Return [x, y] of the center of cell containing provided text 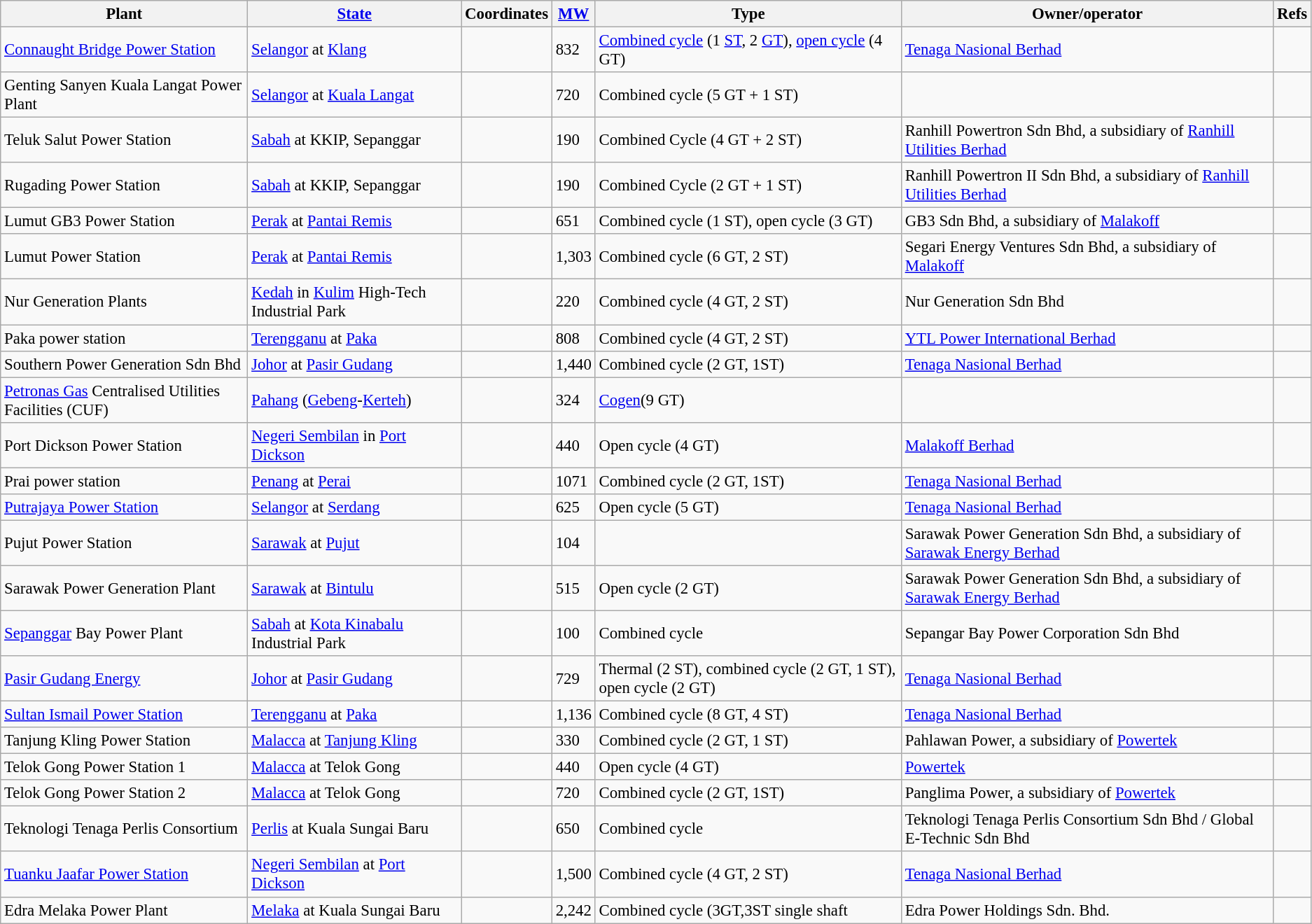
Refs [1292, 14]
Tuanku Jaafar Power Station [125, 875]
Combined cycle (1 ST, 2 GT), open cycle (4 GT) [748, 50]
Lumut Power Station [125, 256]
100 [573, 633]
Nur Generation Sdn Bhd [1087, 302]
Segari Energy Ventures Sdn Bhd, a subsidiary of Malakoff [1087, 256]
Connaught Bridge Power Station [125, 50]
Ranhill Powertron II Sdn Bhd, a subsidiary of Ranhill Utilities Berhad [1087, 185]
Sarawak at Pujut [354, 543]
Putrajaya Power Station [125, 507]
220 [573, 302]
Kedah in Kulim High-Tech Industrial Park [354, 302]
Tanjung Kling Power Station [125, 741]
Combined cycle (8 GT, 4 ST) [748, 715]
Edra Melaka Power Plant [125, 910]
Sarawak Power Generation Plant [125, 588]
Selangor at Kuala Langat [354, 95]
Open cycle (5 GT) [748, 507]
Combined cycle (5 GT + 1 ST) [748, 95]
Panglima Power, a subsidiary of Powertek [1087, 793]
State [354, 14]
Nur Generation Plants [125, 302]
Lumut GB3 Power Station [125, 221]
Negeri Sembilan at Port Dickson [354, 875]
1071 [573, 481]
Melaka at Kuala Sungai Baru [354, 910]
Plant [125, 14]
Combined cycle (2 GT, 1 ST) [748, 741]
Telok Gong Power Station 1 [125, 767]
Paka power station [125, 338]
Sepanggar Bay Power Plant [125, 633]
Prai power station [125, 481]
Sepangar Bay Power Corporation Sdn Bhd [1087, 633]
Thermal (2 ST), combined cycle (2 GT, 1 ST), open cycle (2 GT) [748, 679]
Pahlawan Power, a subsidiary of Powertek [1087, 741]
Selangor at Serdang [354, 507]
625 [573, 507]
Rugading Power Station [125, 185]
Perlis at Kuala Sungai Baru [354, 829]
Port Dickson Power Station [125, 445]
1,500 [573, 875]
Combined cycle (6 GT, 2 ST) [748, 256]
729 [573, 679]
832 [573, 50]
Combined Cycle (4 GT + 2 ST) [748, 140]
1,136 [573, 715]
Open cycle (2 GT) [748, 588]
GB3 Sdn Bhd, a subsidiary of Malakoff [1087, 221]
Southern Power Generation Sdn Bhd [125, 364]
651 [573, 221]
Sultan Ismail Power Station [125, 715]
808 [573, 338]
324 [573, 400]
650 [573, 829]
Genting Sanyen Kuala Langat Power Plant [125, 95]
Combined cycle (3GT,3ST single shaft [748, 910]
Powertek [1087, 767]
1,440 [573, 364]
Malakoff Berhad [1087, 445]
Owner/operator [1087, 14]
Pasir Gudang Energy [125, 679]
Sabah at Kota Kinabalu Industrial Park [354, 633]
Petronas Gas Centralised Utilities Facilities (CUF) [125, 400]
YTL Power International Berhad [1087, 338]
Sarawak at Bintulu [354, 588]
Cogen(9 GT) [748, 400]
Coordinates [507, 14]
Teknologi Tenaga Perlis Consortium [125, 829]
Type [748, 14]
Pahang (Gebeng-Kerteh) [354, 400]
Combined Cycle (2 GT + 1 ST) [748, 185]
Penang at Perai [354, 481]
Telok Gong Power Station 2 [125, 793]
Edra Power Holdings Sdn. Bhd. [1087, 910]
Teknologi Tenaga Perlis Consortium Sdn Bhd / Global E-Technic Sdn Bhd [1087, 829]
1,303 [573, 256]
104 [573, 543]
515 [573, 588]
330 [573, 741]
Ranhill Powertron Sdn Bhd, a subsidiary of Ranhill Utilities Berhad [1087, 140]
2,242 [573, 910]
Malacca at Tanjung Kling [354, 741]
Teluk Salut Power Station [125, 140]
MW [573, 14]
Combined cycle (1 ST), open cycle (3 GT) [748, 221]
Selangor at Klang [354, 50]
Pujut Power Station [125, 543]
Negeri Sembilan in Port Dickson [354, 445]
